Detect which cell encompasses the target text, then output its [x, y] center coordinate. 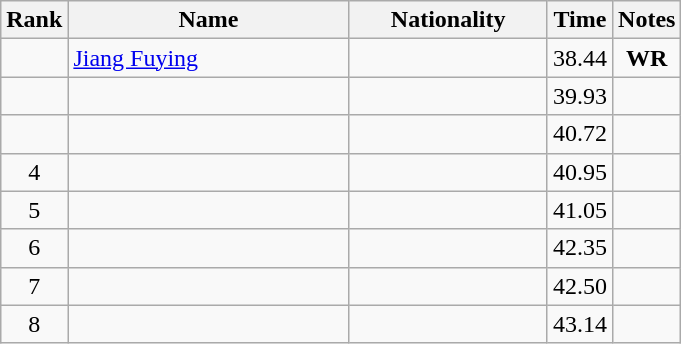
Rank [34, 20]
38.44 [580, 58]
7 [34, 286]
Time [580, 20]
Name [208, 20]
Jiang Fuying [208, 58]
42.35 [580, 248]
6 [34, 248]
40.72 [580, 134]
4 [34, 172]
5 [34, 210]
43.14 [580, 324]
Notes [647, 20]
40.95 [580, 172]
42.50 [580, 286]
41.05 [580, 210]
WR [647, 58]
8 [34, 324]
39.93 [580, 96]
Nationality [448, 20]
